Detect which cell encompasses the target text, then output its [x, y] center coordinate. 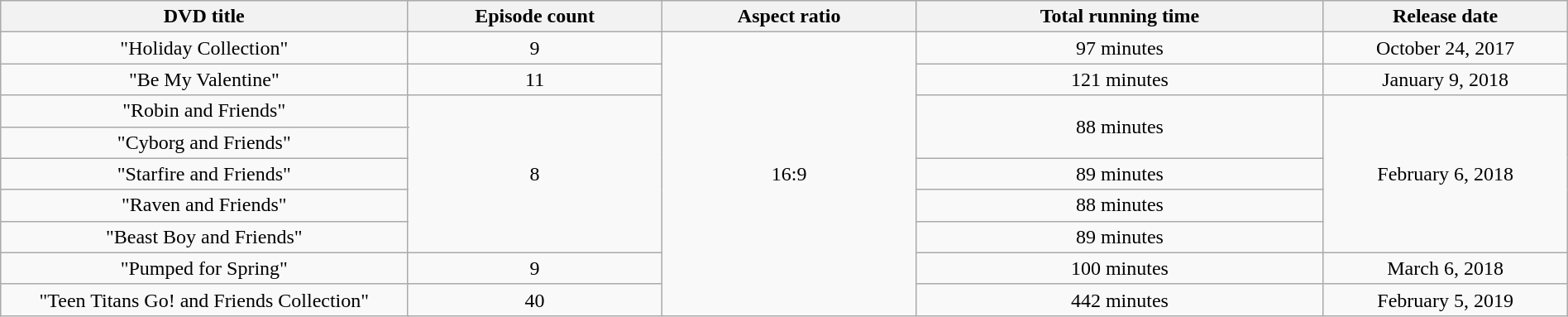
March 6, 2018 [1446, 268]
97 minutes [1120, 48]
100 minutes [1120, 268]
Aspect ratio [789, 17]
Total running time [1120, 17]
16:9 [789, 174]
"Starfire and Friends" [204, 174]
DVD title [204, 17]
"Be My Valentine" [204, 79]
October 24, 2017 [1446, 48]
January 9, 2018 [1446, 79]
11 [535, 79]
Episode count [535, 17]
"Holiday Collection" [204, 48]
"Beast Boy and Friends" [204, 237]
8 [535, 174]
February 5, 2019 [1446, 300]
"Raven and Friends" [204, 205]
Release date [1446, 17]
"Teen Titans Go! and Friends Collection" [204, 300]
February 6, 2018 [1446, 174]
"Pumped for Spring" [204, 268]
"Cyborg and Friends" [204, 142]
40 [535, 300]
"Robin and Friends" [204, 111]
121 minutes [1120, 79]
442 minutes [1120, 300]
